Search for the cell housing the specified text and yield its [x, y] center coordinate. 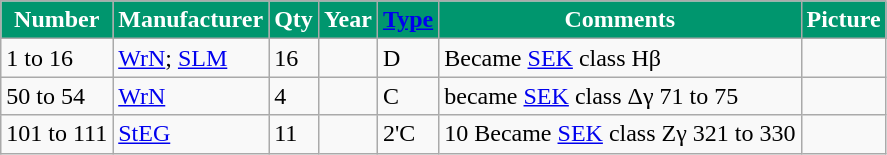
Became SEK class Hβ [620, 58]
Qty [294, 20]
StEG [191, 134]
Picture [844, 20]
4 [294, 96]
Number [57, 20]
Comments [620, 20]
C [408, 96]
WrN [191, 96]
10 Became SEK class Zγ 321 to 330 [620, 134]
Year [348, 20]
11 [294, 134]
Type [408, 20]
2'C [408, 134]
1 to 16 [57, 58]
16 [294, 58]
50 to 54 [57, 96]
Manufacturer [191, 20]
WrN; SLM [191, 58]
D [408, 58]
101 to 111 [57, 134]
became SEK class Δγ 71 to 75 [620, 96]
